Extract the [X, Y] coordinate from the center of the cell holding the provided text.  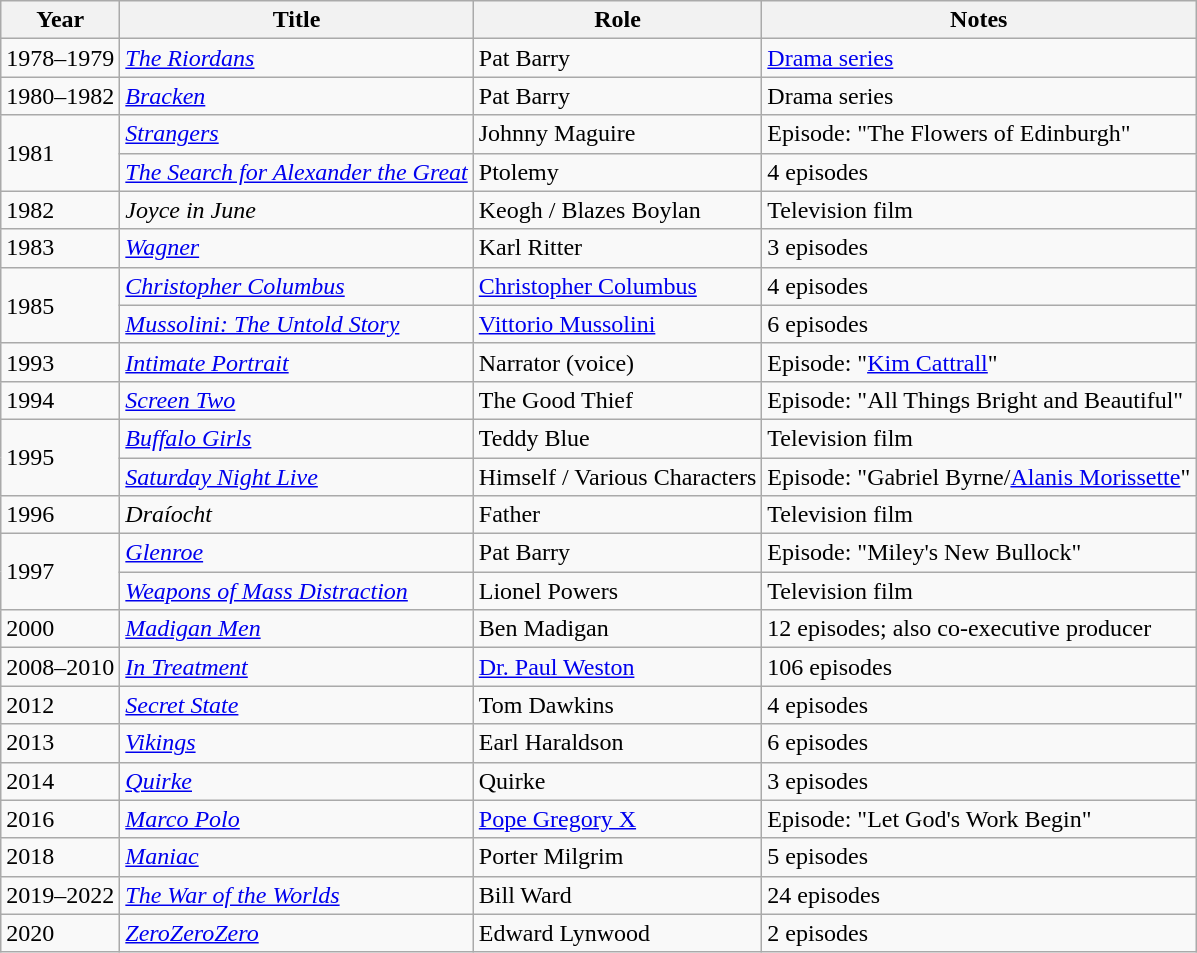
1994 [60, 400]
2014 [60, 781]
2018 [60, 857]
Role [618, 20]
1981 [60, 153]
Episode: "All Things Bright and Beautiful" [979, 400]
12 episodes; also co-executive producer [979, 629]
Draíocht [296, 515]
Secret State [296, 705]
Bracken [296, 96]
The Search for Alexander the Great [296, 172]
The Riordans [296, 58]
Madigan Men [296, 629]
Saturday Night Live [296, 477]
Father [618, 515]
1997 [60, 572]
106 episodes [979, 667]
1995 [60, 457]
2016 [60, 819]
1978–1979 [60, 58]
Year [60, 20]
Marco Polo [296, 819]
2019–2022 [60, 895]
1985 [60, 305]
2 episodes [979, 933]
1982 [60, 210]
Glenroe [296, 553]
Earl Haraldson [618, 743]
Edward Lynwood [618, 933]
Keogh / Blazes Boylan [618, 210]
Teddy Blue [618, 438]
The War of the Worlds [296, 895]
5 episodes [979, 857]
Lionel Powers [618, 591]
Ben Madigan [618, 629]
The Good Thief [618, 400]
Vittorio Mussolini [618, 324]
In Treatment [296, 667]
Strangers [296, 134]
Buffalo Girls [296, 438]
Weapons of Mass Distraction [296, 591]
Vikings [296, 743]
Narrator (voice) [618, 362]
Pope Gregory X [618, 819]
Episode: "Gabriel Byrne/Alanis Morissette" [979, 477]
Episode: "The Flowers of Edinburgh" [979, 134]
Title [296, 20]
Episode: "Let God's Work Begin" [979, 819]
2013 [60, 743]
Mussolini: The Untold Story [296, 324]
Wagner [296, 248]
1996 [60, 515]
ZeroZeroZero [296, 933]
Karl Ritter [618, 248]
Porter Milgrim [618, 857]
Maniac [296, 857]
Episode: "Miley's New Bullock" [979, 553]
Notes [979, 20]
24 episodes [979, 895]
2020 [60, 933]
Bill Ward [618, 895]
2008–2010 [60, 667]
Screen Two [296, 400]
Joyce in June [296, 210]
Tom Dawkins [618, 705]
1980–1982 [60, 96]
Johnny Maguire [618, 134]
2012 [60, 705]
2000 [60, 629]
1993 [60, 362]
Ptolemy [618, 172]
Dr. Paul Weston [618, 667]
1983 [60, 248]
Intimate Portrait [296, 362]
Episode: "Kim Cattrall" [979, 362]
Himself / Various Characters [618, 477]
